Locate the cell with the specified text and output its [x, y] center coordinate. 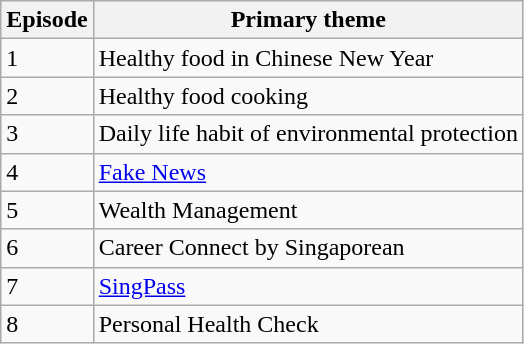
5 [47, 210]
Healthy food in Chinese New Year [308, 58]
Daily life habit of environmental protection [308, 134]
Episode [47, 20]
8 [47, 324]
SingPass [308, 286]
3 [47, 134]
1 [47, 58]
Personal Health Check [308, 324]
Fake News [308, 172]
2 [47, 96]
7 [47, 286]
4 [47, 172]
6 [47, 248]
Primary theme [308, 20]
Wealth Management [308, 210]
Healthy food cooking [308, 96]
Career Connect by Singaporean [308, 248]
